Find where the given text appears and provide that cell's center as [X, Y] coordinate. 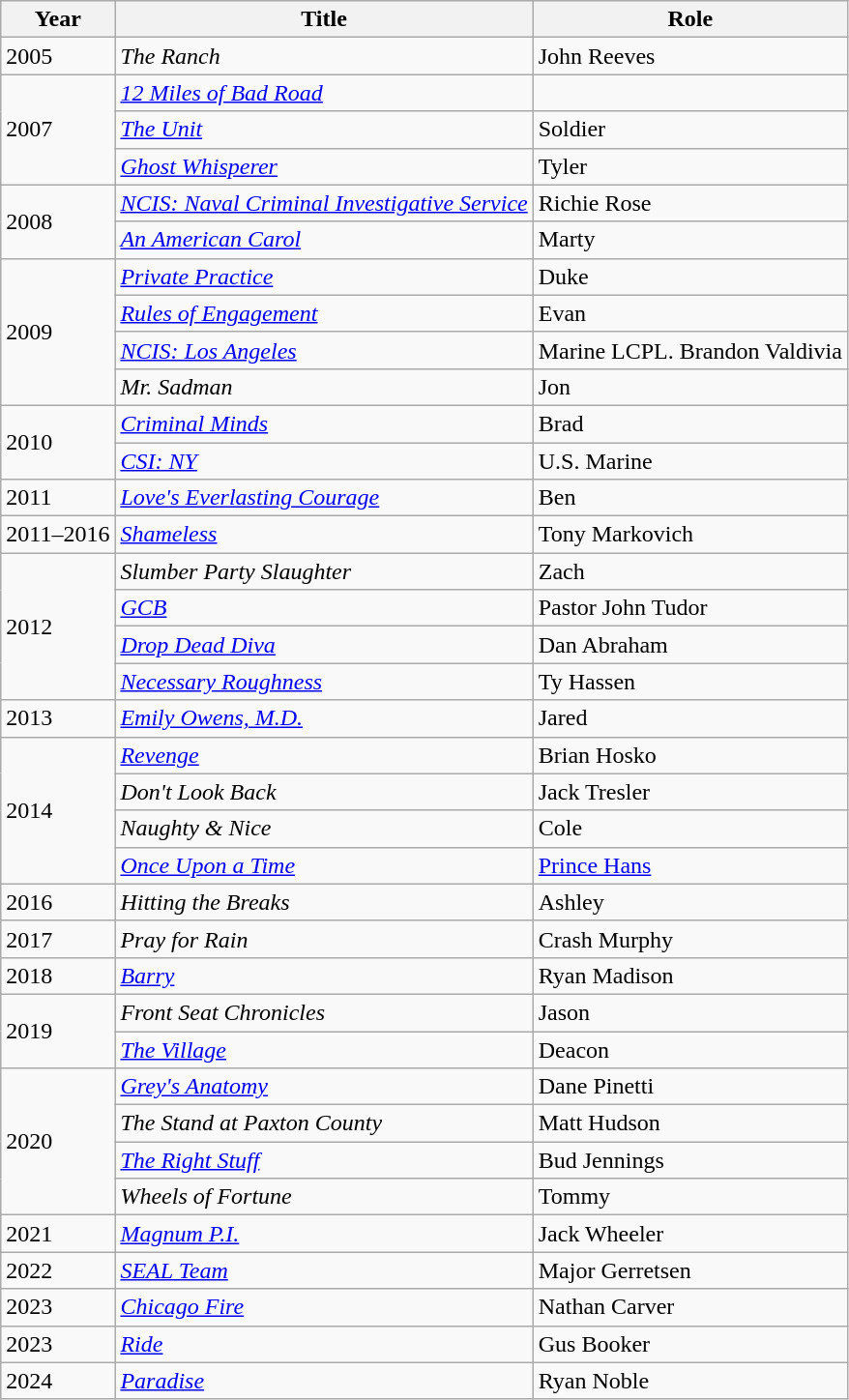
The Village [324, 1049]
2005 [58, 56]
Crash Murphy [690, 939]
NCIS: Naval Criminal Investigative Service [324, 203]
Front Seat Chronicles [324, 1012]
Bud Jennings [690, 1160]
Necessary Roughness [324, 682]
Cole [690, 829]
2022 [58, 1270]
Love's Everlasting Courage [324, 498]
Ghost Whisperer [324, 166]
Barry [324, 976]
Marty [690, 240]
2019 [58, 1031]
Pray for Rain [324, 939]
Deacon [690, 1049]
Gus Booker [690, 1344]
Rules of Engagement [324, 313]
Private Practice [324, 277]
The Stand at Paxton County [324, 1123]
Slumber Party Slaughter [324, 571]
The Right Stuff [324, 1160]
Duke [690, 277]
2008 [58, 221]
2009 [58, 332]
Jack Tresler [690, 792]
Year [58, 19]
2011 [58, 498]
Mr. Sadman [324, 387]
2018 [58, 976]
Jon [690, 387]
Richie Rose [690, 203]
2007 [58, 130]
Emily Owens, M.D. [324, 718]
An American Carol [324, 240]
Paradise [324, 1381]
Naughty & Nice [324, 829]
Ashley [690, 902]
The Ranch [324, 56]
Don't Look Back [324, 792]
Marine LCPL. Brandon Valdivia [690, 350]
Chicago Fire [324, 1307]
Revenge [324, 755]
2024 [58, 1381]
Ride [324, 1344]
2020 [58, 1142]
Ben [690, 498]
2017 [58, 939]
The Unit [324, 130]
Once Upon a Time [324, 865]
GCB [324, 608]
Wheels of Fortune [324, 1197]
CSI: NY [324, 461]
Ty Hassen [690, 682]
Major Gerretsen [690, 1270]
Title [324, 19]
Pastor John Tudor [690, 608]
Matt Hudson [690, 1123]
2013 [58, 718]
NCIS: Los Angeles [324, 350]
Role [690, 19]
Brad [690, 423]
Soldier [690, 130]
Jack Wheeler [690, 1234]
Evan [690, 313]
12 Miles of Bad Road [324, 93]
U.S. Marine [690, 461]
Tony Markovich [690, 535]
Zach [690, 571]
Prince Hans [690, 865]
Ryan Noble [690, 1381]
Brian Hosko [690, 755]
Dan Abraham [690, 645]
2016 [58, 902]
Dane Pinetti [690, 1087]
2010 [58, 442]
Drop Dead Diva [324, 645]
Jason [690, 1012]
2011–2016 [58, 535]
SEAL Team [324, 1270]
Tyler [690, 166]
2014 [58, 810]
John Reeves [690, 56]
Nathan Carver [690, 1307]
2012 [58, 627]
Criminal Minds [324, 423]
Grey's Anatomy [324, 1087]
Ryan Madison [690, 976]
Shameless [324, 535]
Jared [690, 718]
Hitting the Breaks [324, 902]
Tommy [690, 1197]
2021 [58, 1234]
Magnum P.I. [324, 1234]
